Pinpoint the cell where the given text exists, returning its [X, Y] midpoint coordinate. 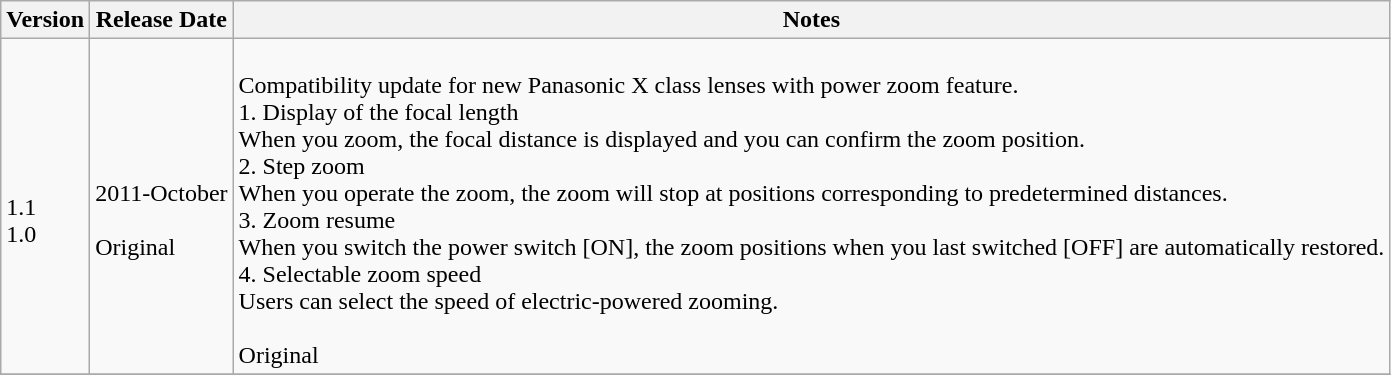
1.11.0 [46, 206]
Version [46, 20]
2011-October Original [162, 206]
Notes [812, 20]
Release Date [162, 20]
